Return the (x, y) coordinate for the center point of the cell that contains the specified text.  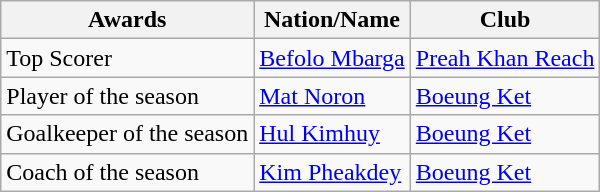
Nation/Name (332, 20)
Kim Pheakdey (332, 172)
Player of the season (128, 96)
Awards (128, 20)
Coach of the season (128, 172)
Club (505, 20)
Mat Noron (332, 96)
Top Scorer (128, 58)
Hul Kimhuy (332, 134)
Befolo Mbarga (332, 58)
Preah Khan Reach (505, 58)
Goalkeeper of the season (128, 134)
